Find where the given text appears and provide that cell's center as (x, y) coordinate. 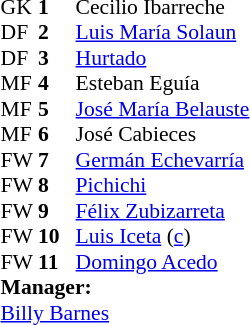
Luis María Solaun (163, 33)
Pichichi (163, 185)
Domingo Acedo (163, 262)
José María Belauste (163, 109)
Germán Echevarría (163, 160)
Manager: (126, 287)
10 (57, 237)
9 (57, 211)
Félix Zubizarreta (163, 211)
3 (57, 58)
Esteban Eguía (163, 83)
11 (57, 262)
Hurtado (163, 58)
4 (57, 83)
6 (57, 135)
8 (57, 185)
Luis Iceta (c) (163, 237)
5 (57, 109)
7 (57, 160)
2 (57, 33)
José Cabieces (163, 135)
